Extract the (X, Y) coordinate from the center of the cell holding the provided text.  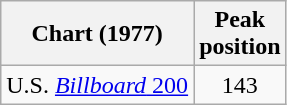
Chart (1977) (98, 34)
Peakposition (240, 34)
143 (240, 85)
U.S. Billboard 200 (98, 85)
